From the cell containing the given text, extract its center point as [X, Y] coordinate. 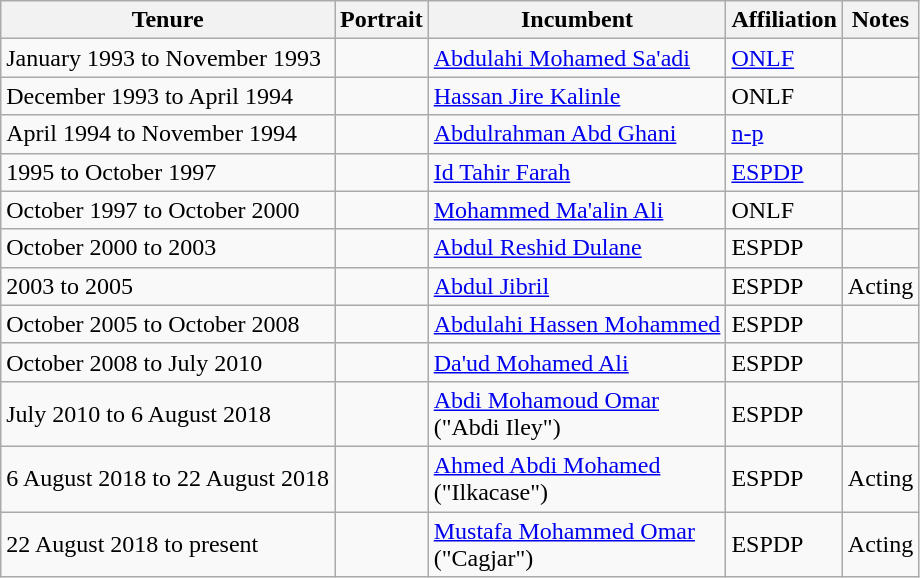
Id Tahir Farah [577, 172]
Ahmed Abdi Mohamed("Ilkacase") [577, 478]
October 2008 to July 2010 [168, 362]
October 2005 to October 2008 [168, 324]
22 August 2018 to present [168, 544]
Abdi Mohamoud Omar("Abdi Iley") [577, 414]
Portrait [382, 20]
July 2010 to 6 August 2018 [168, 414]
December 1993 to April 1994 [168, 96]
Abdulahi Hassen Mohammed [577, 324]
October 1997 to October 2000 [168, 210]
April 1994 to November 1994 [168, 134]
January 1993 to November 1993 [168, 58]
Incumbent [577, 20]
Mohammed Ma'alin Ali [577, 210]
Affiliation [784, 20]
Tenure [168, 20]
Abdul Reshid Dulane [577, 248]
Abdulahi Mohamed Sa'adi [577, 58]
October 2000 to 2003 [168, 248]
6 August 2018 to 22 August 2018 [168, 478]
n-p [784, 134]
Mustafa Mohammed Omar("Cagjar") [577, 544]
2003 to 2005 [168, 286]
Abdul Jibril [577, 286]
Da'ud Mohamed Ali [577, 362]
Notes [880, 20]
Abdulrahman Abd Ghani [577, 134]
Hassan Jire Kalinle [577, 96]
1995 to October 1997 [168, 172]
